Determine the (x, y) coordinate at the center of the cell enclosing the given text.  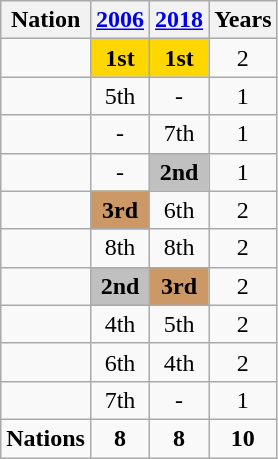
2018 (180, 20)
2006 (120, 20)
10 (243, 438)
Years (243, 20)
Nations (46, 438)
Nation (46, 20)
